From the cell containing the given text, extract its center point as [x, y] coordinate. 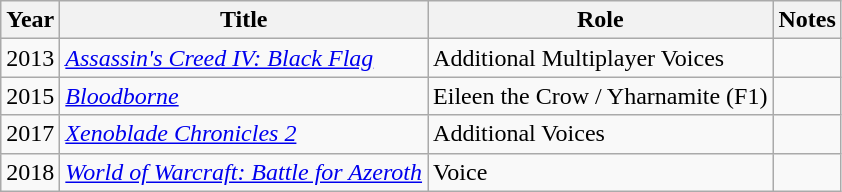
Title [244, 20]
2013 [30, 58]
Additional Multiplayer Voices [600, 58]
Additional Voices [600, 134]
Year [30, 20]
Eileen the Crow / Yharnamite (F1) [600, 96]
Role [600, 20]
World of Warcraft: Battle for Azeroth [244, 172]
2017 [30, 134]
Assassin's Creed IV: Black Flag [244, 58]
Bloodborne [244, 96]
Xenoblade Chronicles 2 [244, 134]
Voice [600, 172]
2015 [30, 96]
2018 [30, 172]
Notes [807, 20]
